Output the (x, y) coordinate of the center of the cell containing the given text.  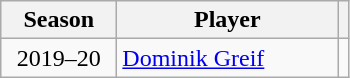
Player (228, 20)
2019–20 (59, 58)
Season (59, 20)
Dominik Greif (228, 58)
